Search for the cell housing the specified text and yield its [X, Y] center coordinate. 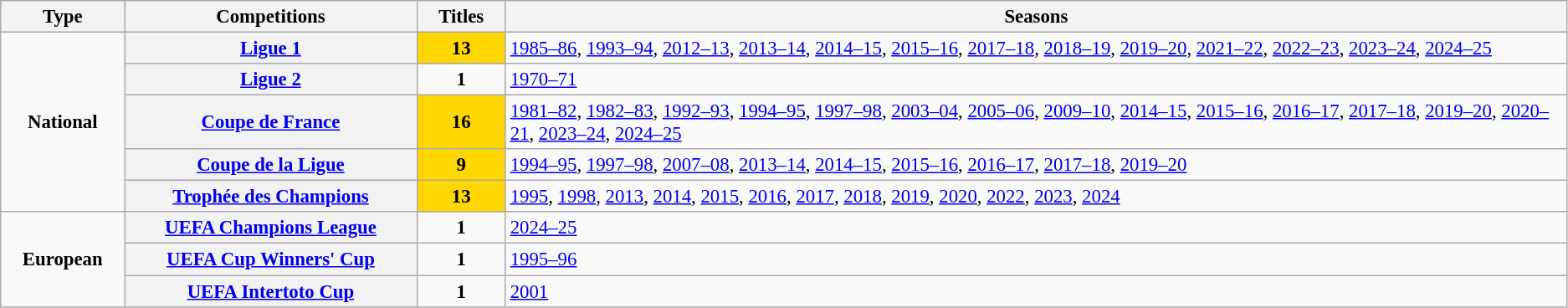
1995, 1998, 2013, 2014, 2015, 2016, 2017, 2018, 2019, 2020, 2022, 2023, 2024 [1036, 197]
1994–95, 1997–98, 2007–08, 2013–14, 2014–15, 2015–16, 2016–17, 2017–18, 2019–20 [1036, 165]
2001 [1036, 291]
Type [63, 17]
1995–96 [1036, 259]
UEFA Cup Winners' Cup [271, 259]
UEFA Champions League [271, 228]
1970–71 [1036, 80]
Titles [461, 17]
2024–25 [1036, 228]
Trophée des Champions [271, 197]
9 [461, 165]
Coupe de France [271, 122]
Competitions [271, 17]
Seasons [1036, 17]
Ligue 2 [271, 80]
European [63, 259]
1981–82, 1982–83, 1992–93, 1994–95, 1997–98, 2003–04, 2005–06, 2009–10, 2014–15, 2015–16, 2016–17, 2017–18, 2019–20, 2020–21, 2023–24, 2024–25 [1036, 122]
UEFA Intertoto Cup [271, 291]
1985–86, 1993–94, 2012–13, 2013–14, 2014–15, 2015–16, 2017–18, 2018–19, 2019–20, 2021–22, 2022–23, 2023–24, 2024–25 [1036, 49]
16 [461, 122]
National [63, 122]
Coupe de la Ligue [271, 165]
Ligue 1 [271, 49]
